Locate the cell with the specified text and output its (x, y) center coordinate. 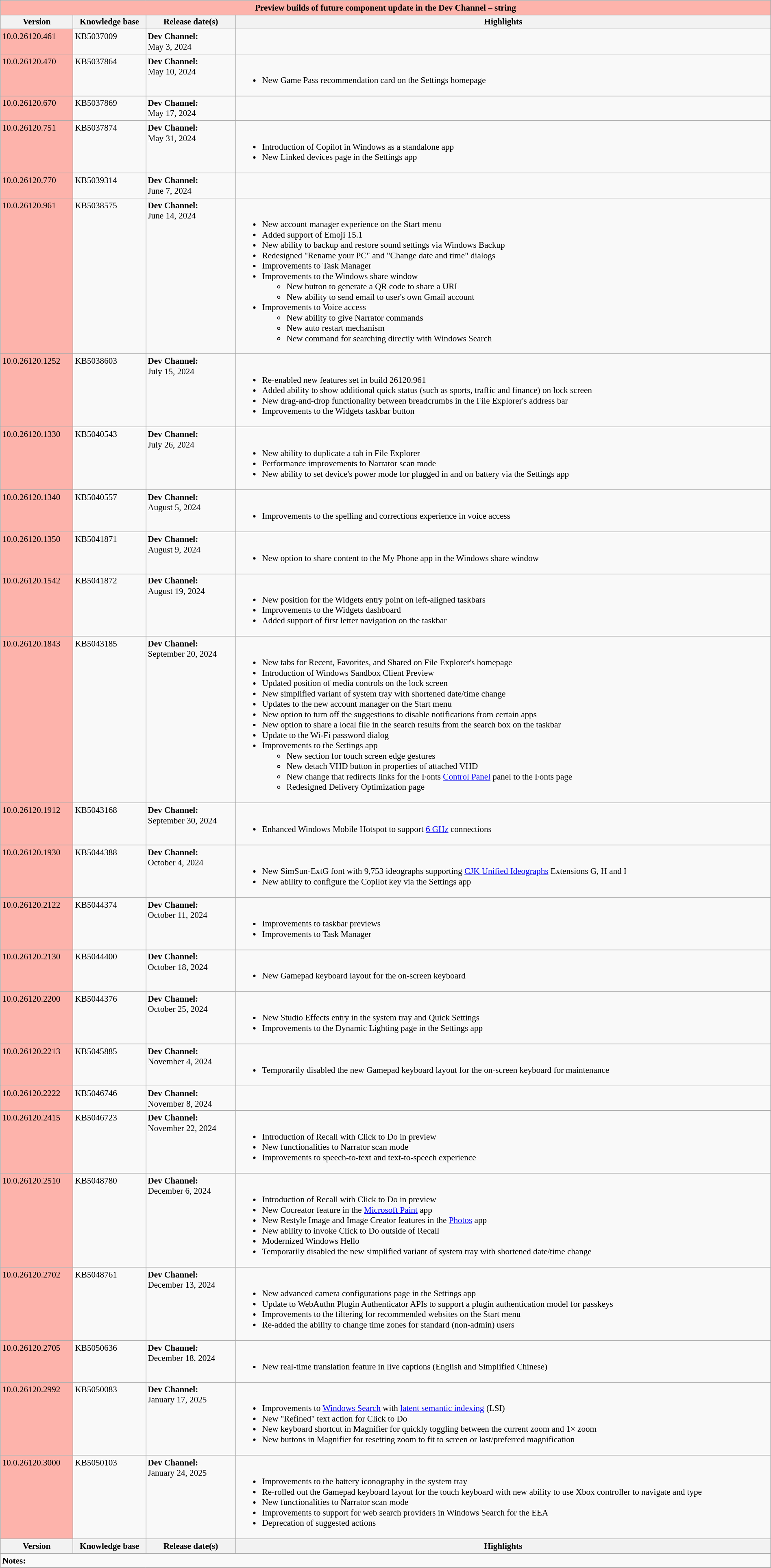
Dev Channel:December 18, 2024 (190, 1361)
KB5040543 (110, 459)
10.0.26120.2200 (37, 1018)
10.0.26120.470 (37, 75)
10.0.26120.2130 (37, 971)
New Gamepad keyboard layout for the on-screen keyboard (503, 971)
KB5037874 (110, 147)
KB5048780 (110, 1221)
KB5043168 (110, 824)
10.0.26120.1843 (37, 719)
Dev Channel:May 10, 2024 (190, 75)
10.0.26120.3000 (37, 1497)
Dev Channel:May 17, 2024 (190, 108)
KB5037009 (110, 41)
10.0.26120.1930 (37, 871)
KB5050636 (110, 1361)
10.0.26120.461 (37, 41)
Introduction of Copilot in Windows as a standalone appNew Linked devices page in the Settings app (503, 147)
10.0.26120.1542 (37, 605)
KB5038575 (110, 276)
10.0.26120.670 (37, 108)
Dev Channel:July 15, 2024 (190, 391)
Dev Channel:September 30, 2024 (190, 824)
New option to share content to the My Phone app in the Windows share window (503, 553)
Dev Channel:August 5, 2024 (190, 511)
Dev Channel:November 8, 2024 (190, 1098)
Dev Channel:October 4, 2024 (190, 871)
Dev Channel:January 17, 2025 (190, 1419)
Dev Channel:October 18, 2024 (190, 971)
10.0.26120.751 (37, 147)
Notes: (385, 1561)
Dev Channel:June 14, 2024 (190, 276)
Dev Channel:June 7, 2024 (190, 186)
10.0.26120.2705 (37, 1361)
KB5044374 (110, 924)
KB5040557 (110, 511)
Improvements to the spelling and corrections experience in voice access (503, 511)
10.0.26120.2222 (37, 1098)
KB5039314 (110, 186)
Dev Channel:October 11, 2024 (190, 924)
KB5041871 (110, 553)
Dev Channel:May 31, 2024 (190, 147)
10.0.26120.2510 (37, 1221)
KB5045885 (110, 1065)
Dev Channel:December 6, 2024 (190, 1221)
KB5038603 (110, 391)
10.0.26120.1912 (37, 824)
KB5044388 (110, 871)
Preview builds of future component update in the Dev Channel – string (385, 7)
KB5046746 (110, 1098)
New Studio Effects entry in the system tray and Quick SettingsImprovements to the Dynamic Lighting page in the Settings app (503, 1018)
KB5046723 (110, 1142)
KB5037864 (110, 75)
New real-time translation feature in live captions (English and Simplified Chinese) (503, 1361)
KB5048761 (110, 1304)
KB5050083 (110, 1419)
Temporarily disabled the new Gamepad keyboard layout for the on-screen keyboard for maintenance (503, 1065)
Dev Channel:August 9, 2024 (190, 553)
10.0.26120.2702 (37, 1304)
Dev Channel:November 22, 2024 (190, 1142)
Dev Channel:May 3, 2024 (190, 41)
10.0.26120.2415 (37, 1142)
New Game Pass recommendation card on the Settings homepage (503, 75)
KB5037869 (110, 108)
KB5050103 (110, 1497)
Dev Channel:July 26, 2024 (190, 459)
Enhanced Windows Mobile Hotspot to support 6 GHz connections (503, 824)
KB5043185 (110, 719)
KB5041872 (110, 605)
Improvements to taskbar previewsImprovements to Task Manager (503, 924)
10.0.26120.2122 (37, 924)
Dev Channel:January 24, 2025 (190, 1497)
KB5044400 (110, 971)
10.0.26120.1350 (37, 553)
10.0.26120.961 (37, 276)
Dev Channel:September 20, 2024 (190, 719)
10.0.26120.770 (37, 186)
Dev Channel:December 13, 2024 (190, 1304)
10.0.26120.1252 (37, 391)
10.0.26120.2992 (37, 1419)
Dev Channel:October 25, 2024 (190, 1018)
Dev Channel:August 19, 2024 (190, 605)
10.0.26120.2213 (37, 1065)
10.0.26120.1340 (37, 511)
Dev Channel:November 4, 2024 (190, 1065)
KB5044376 (110, 1018)
10.0.26120.1330 (37, 459)
